Extract the [x, y] coordinate from the center of the cell holding the provided text.  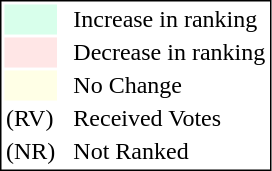
(RV) [30, 119]
Not Ranked [170, 151]
Increase in ranking [170, 19]
No Change [170, 85]
Decrease in ranking [170, 53]
(NR) [30, 151]
Received Votes [170, 119]
